Capture the cell that displays the provided text and extract its [X, Y] central coordinate. 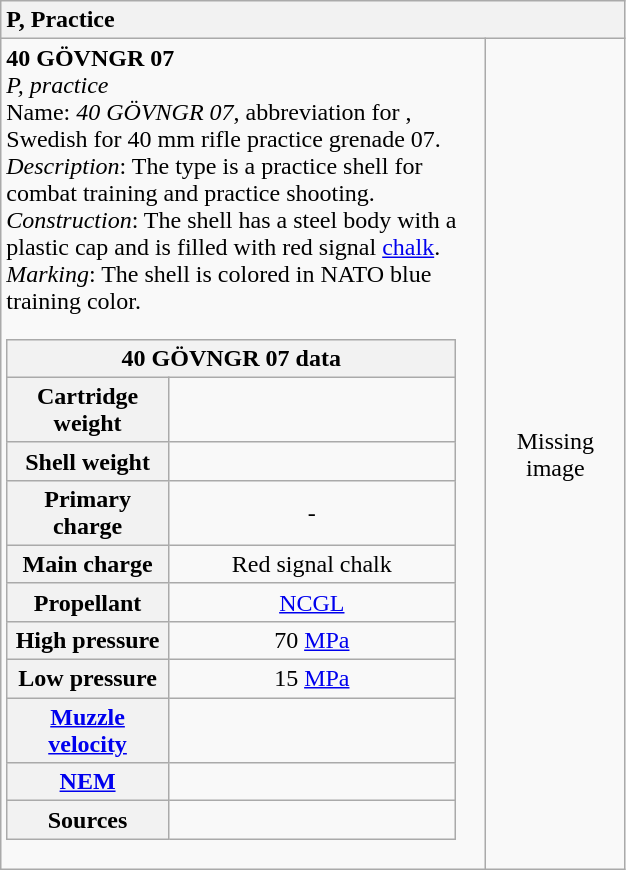
- [312, 512]
P, Practice [313, 20]
40 GÖVNGR 07 data [231, 358]
15 MPa [312, 679]
Red signal chalk [312, 564]
High pressure [88, 640]
Missing image [556, 454]
Shell weight [88, 461]
Muzzle velocity [88, 730]
70 MPa [312, 640]
Primary charge [88, 512]
Low pressure [88, 679]
NCGL [312, 602]
Sources [88, 820]
NEM [88, 782]
Cartridge weight [88, 410]
Propellant [88, 602]
Main charge [88, 564]
